Extract the (x, y) coordinate from the center of the cell holding the provided text.  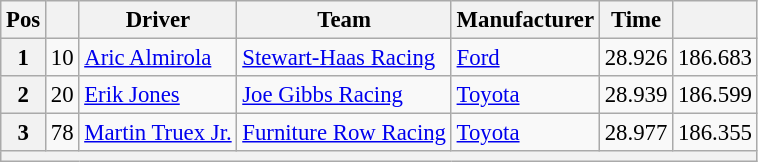
186.355 (716, 133)
20 (62, 95)
Time (636, 20)
Erik Jones (158, 95)
Martin Truex Jr. (158, 133)
28.926 (636, 58)
2 (24, 95)
Aric Almirola (158, 58)
Ford (525, 58)
28.977 (636, 133)
186.599 (716, 95)
186.683 (716, 58)
28.939 (636, 95)
Driver (158, 20)
Team (344, 20)
Furniture Row Racing (344, 133)
Joe Gibbs Racing (344, 95)
3 (24, 133)
Stewart-Haas Racing (344, 58)
78 (62, 133)
1 (24, 58)
Manufacturer (525, 20)
Pos (24, 20)
10 (62, 58)
